Capture the cell that displays the provided text and extract its [x, y] central coordinate. 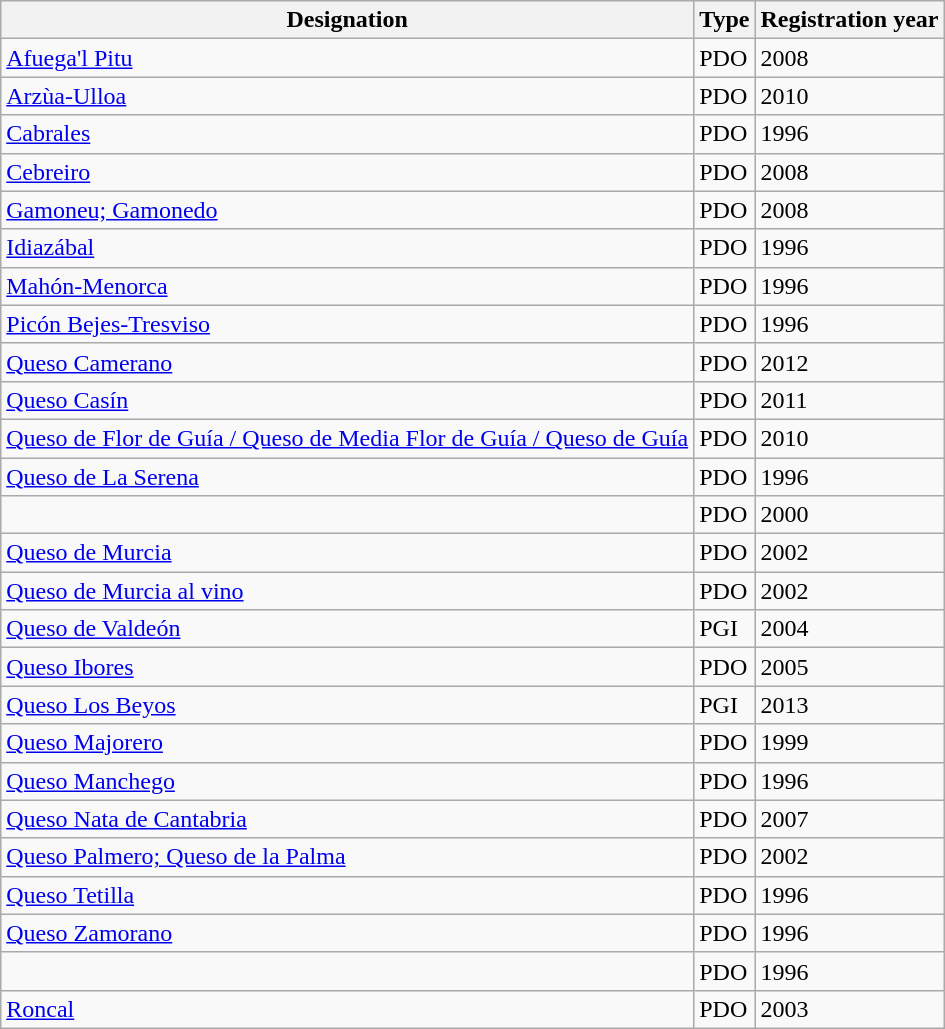
Queso Zamorano [348, 933]
Queso de Valdeón [348, 629]
1999 [850, 743]
2011 [850, 400]
2000 [850, 515]
Queso Tetilla [348, 895]
Queso Casín [348, 400]
Registration year [850, 20]
Queso Ibores [348, 667]
2003 [850, 1009]
Cabrales [348, 134]
Roncal [348, 1009]
Queso Majorero [348, 743]
Queso Camerano [348, 362]
2013 [850, 705]
2004 [850, 629]
Queso de Flor de Guía / Queso de Media Flor de Guía / Queso de Guía [348, 438]
Mahón-Menorca [348, 286]
Gamoneu; Gamonedo [348, 210]
2012 [850, 362]
2007 [850, 819]
Idiazábal [348, 248]
Queso Los Beyos [348, 705]
Queso Palmero; Queso de la Palma [348, 857]
Afuega'l Pitu [348, 58]
Queso de La Serena [348, 477]
Picón Bejes-Tresviso [348, 324]
2005 [850, 667]
Arzùa-Ulloa [348, 96]
Type [724, 20]
Queso Nata de Cantabria [348, 819]
Queso de Murcia [348, 553]
Queso de Murcia al vino [348, 591]
Cebreiro [348, 172]
Queso Manchego [348, 781]
Designation [348, 20]
